Determine the [x, y] coordinate at the center of the cell enclosing the given text.  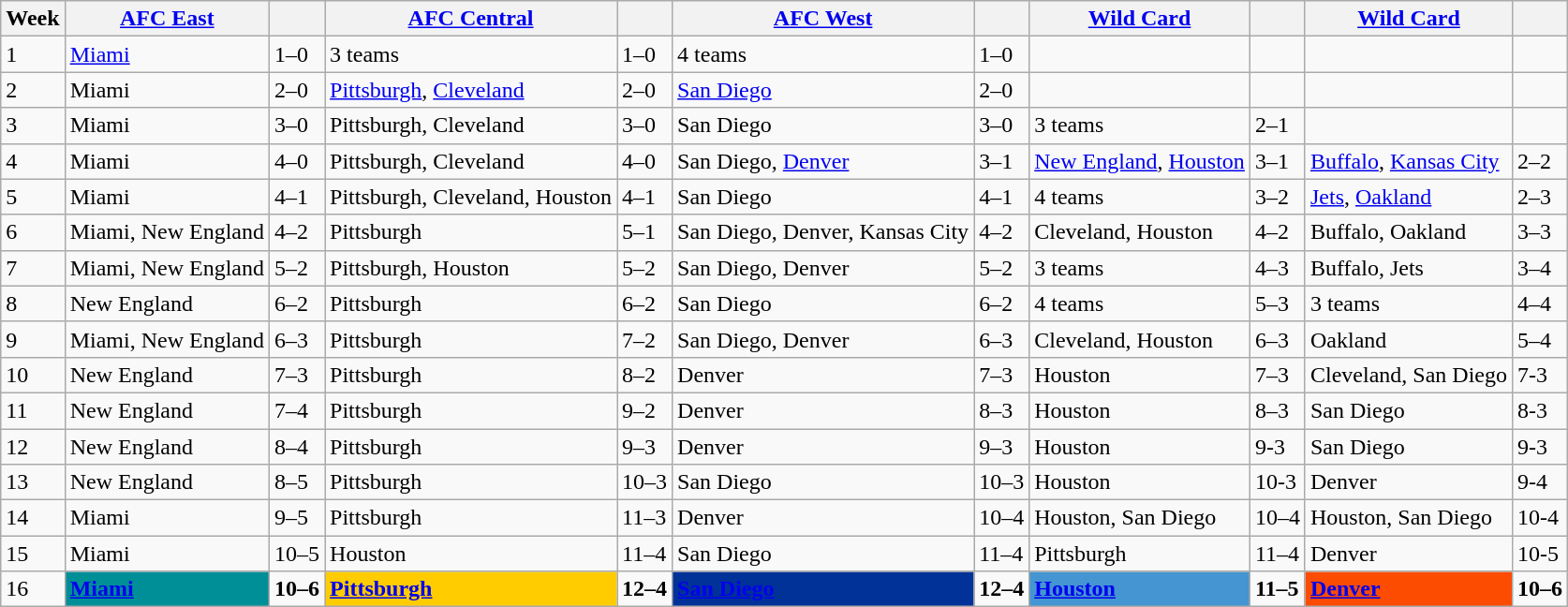
Pittsburgh, Houston [471, 268]
12 [33, 447]
8 [33, 303]
Buffalo, Jets [1409, 268]
16 [33, 589]
4–4 [1540, 303]
9-4 [1540, 482]
9–2 [644, 410]
5–4 [1540, 339]
10-3 [1278, 482]
11–3 [644, 518]
Jets, Oakland [1409, 197]
Cleveland, San Diego [1409, 375]
9–5 [298, 518]
2–2 [1540, 161]
8–2 [644, 375]
6 [33, 232]
Buffalo, Kansas City [1409, 161]
Buffalo, Oakland [1409, 232]
Week [33, 19]
10–5 [298, 554]
9 [33, 339]
San Diego, Denver, Kansas City [823, 232]
3–4 [1540, 268]
2–3 [1540, 197]
4 [33, 161]
7 [33, 268]
13 [33, 482]
15 [33, 554]
AFC Central [471, 19]
10-5 [1540, 554]
7–2 [644, 339]
8-3 [1540, 410]
2–1 [1278, 126]
5–1 [644, 232]
8–4 [298, 447]
11 [33, 410]
5 [33, 197]
3 [33, 126]
New England, Houston [1140, 161]
Pittsburgh, Cleveland, Houston [471, 197]
Oakland [1409, 339]
3–2 [1278, 197]
8–5 [298, 482]
3–3 [1540, 232]
5–3 [1278, 303]
11–5 [1278, 589]
AFC East [167, 19]
7–4 [298, 410]
7-3 [1540, 375]
AFC West [823, 19]
10 [33, 375]
4–3 [1278, 268]
10-4 [1540, 518]
2 [33, 90]
14 [33, 518]
1 [33, 54]
